Return (x, y) of the center of cell containing provided text 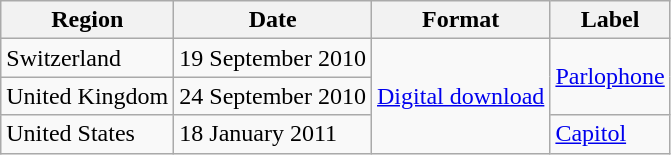
19 September 2010 (273, 58)
Date (273, 20)
Parlophone (610, 77)
Format (461, 20)
Region (88, 20)
24 September 2010 (273, 96)
18 January 2011 (273, 134)
United Kingdom (88, 96)
Digital download (461, 96)
United States (88, 134)
Capitol (610, 134)
Label (610, 20)
Switzerland (88, 58)
